Detect which cell encompasses the target text, then output its [X, Y] center coordinate. 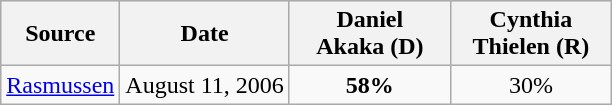
Date [205, 34]
Rasmussen [60, 85]
Source [60, 34]
August 11, 2006 [205, 85]
CynthiaThielen (R) [530, 34]
DanielAkaka (D) [370, 34]
58% [370, 85]
30% [530, 85]
